Return the [X, Y] coordinate for the center point of the cell that contains the specified text.  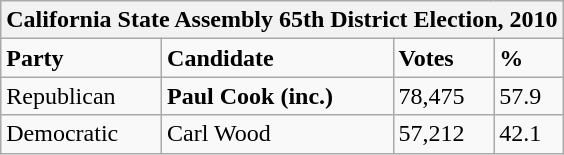
Republican [82, 96]
57,212 [444, 134]
Carl Wood [278, 134]
Candidate [278, 58]
42.1 [528, 134]
Democratic [82, 134]
78,475 [444, 96]
Paul Cook (inc.) [278, 96]
California State Assembly 65th District Election, 2010 [282, 20]
Votes [444, 58]
57.9 [528, 96]
Party [82, 58]
% [528, 58]
